Search for the cell housing the specified text and yield its [X, Y] center coordinate. 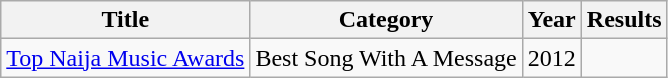
Title [126, 20]
Year [552, 20]
Results [624, 20]
Best Song With A Message [386, 58]
Category [386, 20]
2012 [552, 58]
Top Naija Music Awards [126, 58]
